Pinpoint the cell where the given text exists, returning its (X, Y) midpoint coordinate. 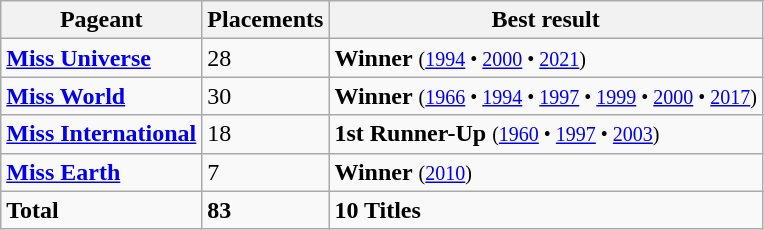
Best result (546, 20)
18 (266, 134)
Miss World (102, 96)
30 (266, 96)
Pageant (102, 20)
Placements (266, 20)
1st Runner-Up (1960 • 1997 • 2003) (546, 134)
Miss International (102, 134)
10 Titles (546, 210)
7 (266, 172)
Miss Earth (102, 172)
83 (266, 210)
Winner (1966 • 1994 • 1997 • 1999 • 2000 • 2017) (546, 96)
Winner (1994 • 2000 • 2021) (546, 58)
Winner (2010) (546, 172)
Miss Universe (102, 58)
Total (102, 210)
28 (266, 58)
